Provide the [X, Y] coordinate of the cell's center where the given text is located.  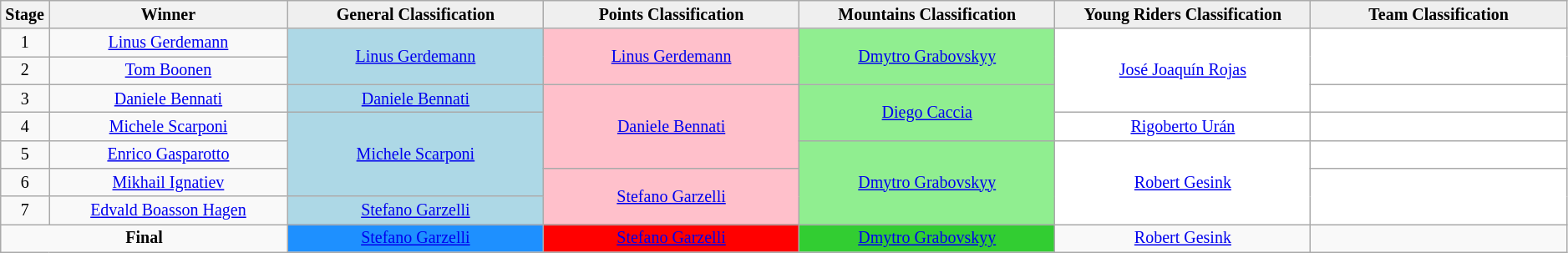
Tom Boonen [169, 70]
Winner [169, 15]
5 [25, 154]
Mikhail Ignatiev [169, 182]
Enrico Gasparotto [169, 154]
7 [25, 210]
3 [25, 99]
6 [25, 182]
Rigoberto Urán [1183, 127]
Stage [25, 15]
2 [25, 70]
Points Classification [671, 15]
Diego Caccia [927, 112]
Edvald Boasson Hagen [169, 210]
Mountains Classification [927, 15]
General Classification [415, 15]
Young Riders Classification [1183, 15]
4 [25, 127]
1 [25, 43]
Final [145, 239]
Team Classification [1439, 15]
José Joaquín Rojas [1183, 71]
